Pinpoint the cell where the given text exists, returning its (x, y) midpoint coordinate. 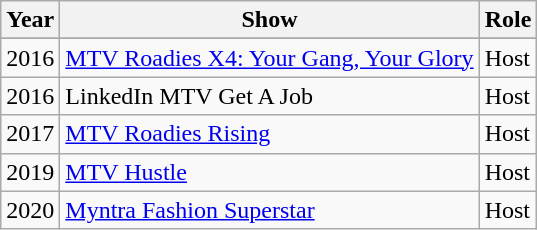
MTV Roadies X4: Your Gang, Your Glory (270, 58)
Myntra Fashion Superstar (270, 210)
Show (270, 20)
2020 (30, 210)
Role (508, 20)
LinkedIn MTV Get A Job (270, 96)
2017 (30, 134)
MTV Roadies Rising (270, 134)
2019 (30, 172)
MTV Hustle (270, 172)
Year (30, 20)
